Output the [X, Y] coordinate of the center of the cell containing the given text.  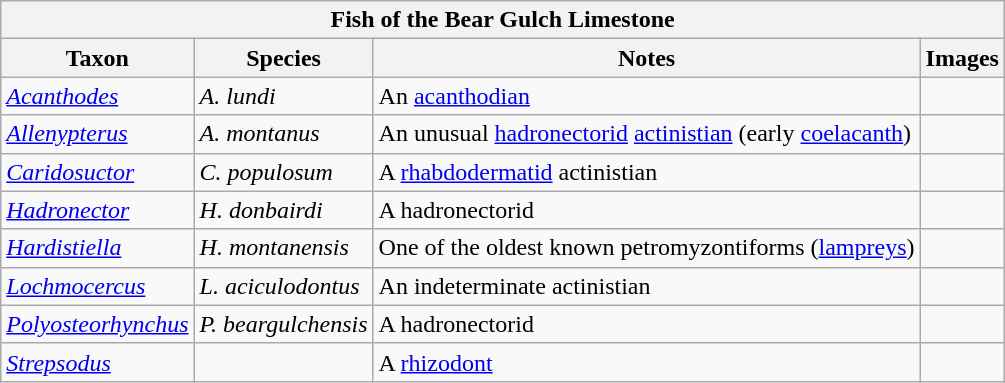
H. donbairdi [284, 210]
A. montanus [284, 134]
Strepsodus [98, 362]
Caridosuctor [98, 172]
Acanthodes [98, 96]
Species [284, 58]
Allenypterus [98, 134]
A. lundi [284, 96]
Images [962, 58]
An indeterminate actinistian [646, 286]
C. populosum [284, 172]
Lochmocercus [98, 286]
An unusual hadronectorid actinistian (early coelacanth) [646, 134]
Hardistiella [98, 248]
A rhizodont [646, 362]
Polyosteorhynchus [98, 324]
Taxon [98, 58]
Notes [646, 58]
One of the oldest known petromyzontiforms (lampreys) [646, 248]
H. montanensis [284, 248]
Fish of the Bear Gulch Limestone [503, 20]
A rhabdodermatid actinistian [646, 172]
P. beargulchensis [284, 324]
L. aciculodontus [284, 286]
Hadronector [98, 210]
An acanthodian [646, 96]
